Identify which cell holds the provided text, then report its (X, Y) central coordinate. 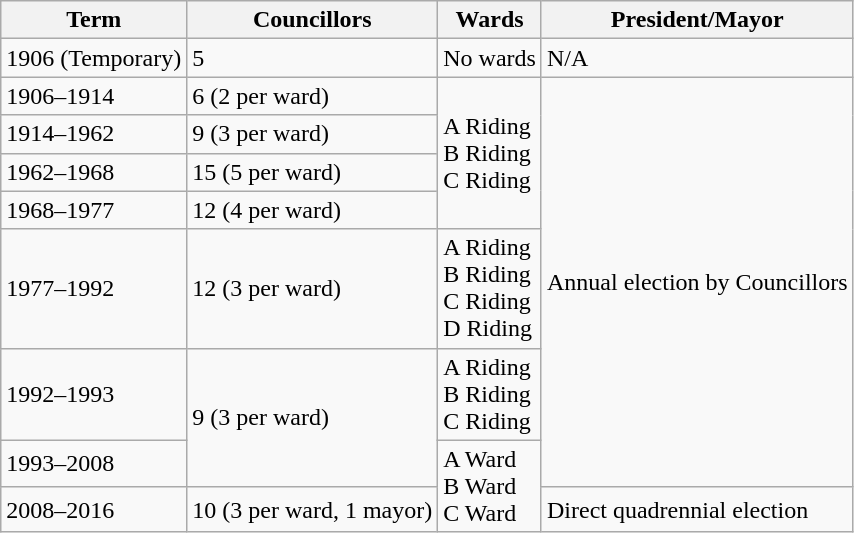
Wards (490, 20)
President/Mayor (697, 20)
2008–2016 (94, 509)
1914–1962 (94, 134)
1993–2008 (94, 463)
15 (5 per ward) (312, 172)
N/A (697, 58)
Councillors (312, 20)
Term (94, 20)
10 (3 per ward, 1 mayor) (312, 509)
Annual election by Councillors (697, 282)
1977–1992 (94, 288)
Direct quadrennial election (697, 509)
A WardB WardC Ward (490, 486)
6 (2 per ward) (312, 96)
A RidingB RidingC RidingD Riding (490, 288)
1992–1993 (94, 394)
1962–1968 (94, 172)
1968–1977 (94, 210)
5 (312, 58)
No wards (490, 58)
1906–1914 (94, 96)
12 (4 per ward) (312, 210)
1906 (Temporary) (94, 58)
12 (3 per ward) (312, 288)
